Find where the given text appears and provide that cell's center as [X, Y] coordinate. 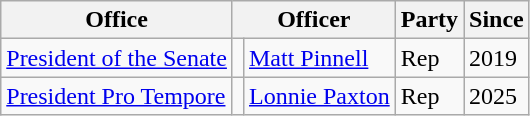
2025 [497, 96]
Since [497, 20]
President Pro Tempore [117, 96]
Party [429, 20]
Matt Pinnell [319, 58]
Office [117, 20]
Officer [314, 20]
2019 [497, 58]
Lonnie Paxton [319, 96]
President of the Senate [117, 58]
